Provide the [x, y] coordinate of the cell's center where the given text is located.  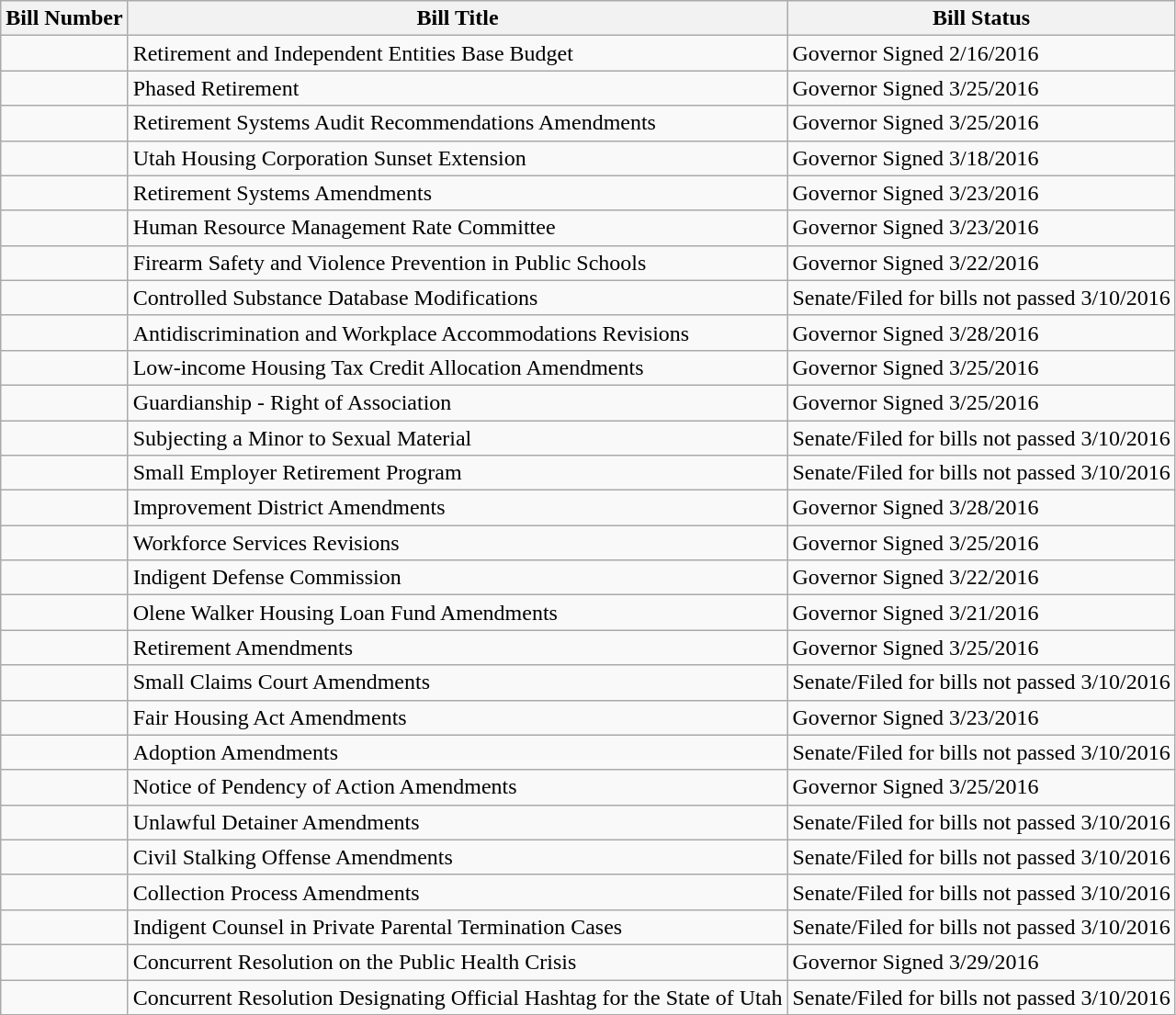
Indigent Defense Commission [458, 578]
Phased Retirement [458, 88]
Utah Housing Corporation Sunset Extension [458, 158]
Retirement Amendments [458, 648]
Subjecting a Minor to Sexual Material [458, 438]
Concurrent Resolution Designating Official Hashtag for the State of Utah [458, 997]
Small Employer Retirement Program [458, 473]
Guardianship - Right of Association [458, 402]
Small Claims Court Amendments [458, 682]
Workforce Services Revisions [458, 543]
Bill Status [981, 18]
Civil Stalking Offense Amendments [458, 857]
Retirement Systems Audit Recommendations Amendments [458, 123]
Collection Process Amendments [458, 892]
Governor Signed 2/16/2016 [981, 53]
Olene Walker Housing Loan Fund Amendments [458, 613]
Concurrent Resolution on the Public Health Crisis [458, 962]
Adoption Amendments [458, 752]
Controlled Substance Database Modifications [458, 298]
Governor Signed 3/18/2016 [981, 158]
Fair Housing Act Amendments [458, 717]
Notice of Pendency of Action Amendments [458, 787]
Unlawful Detainer Amendments [458, 822]
Human Resource Management Rate Committee [458, 228]
Bill Number [64, 18]
Retirement Systems Amendments [458, 193]
Bill Title [458, 18]
Governor Signed 3/21/2016 [981, 613]
Low-income Housing Tax Credit Allocation Amendments [458, 367]
Improvement District Amendments [458, 508]
Indigent Counsel in Private Parental Termination Cases [458, 927]
Antidiscrimination and Workplace Accommodations Revisions [458, 333]
Firearm Safety and Violence Prevention in Public Schools [458, 263]
Retirement and Independent Entities Base Budget [458, 53]
Governor Signed 3/29/2016 [981, 962]
